Determine the (x, y) coordinate at the center of the cell enclosing the given text.  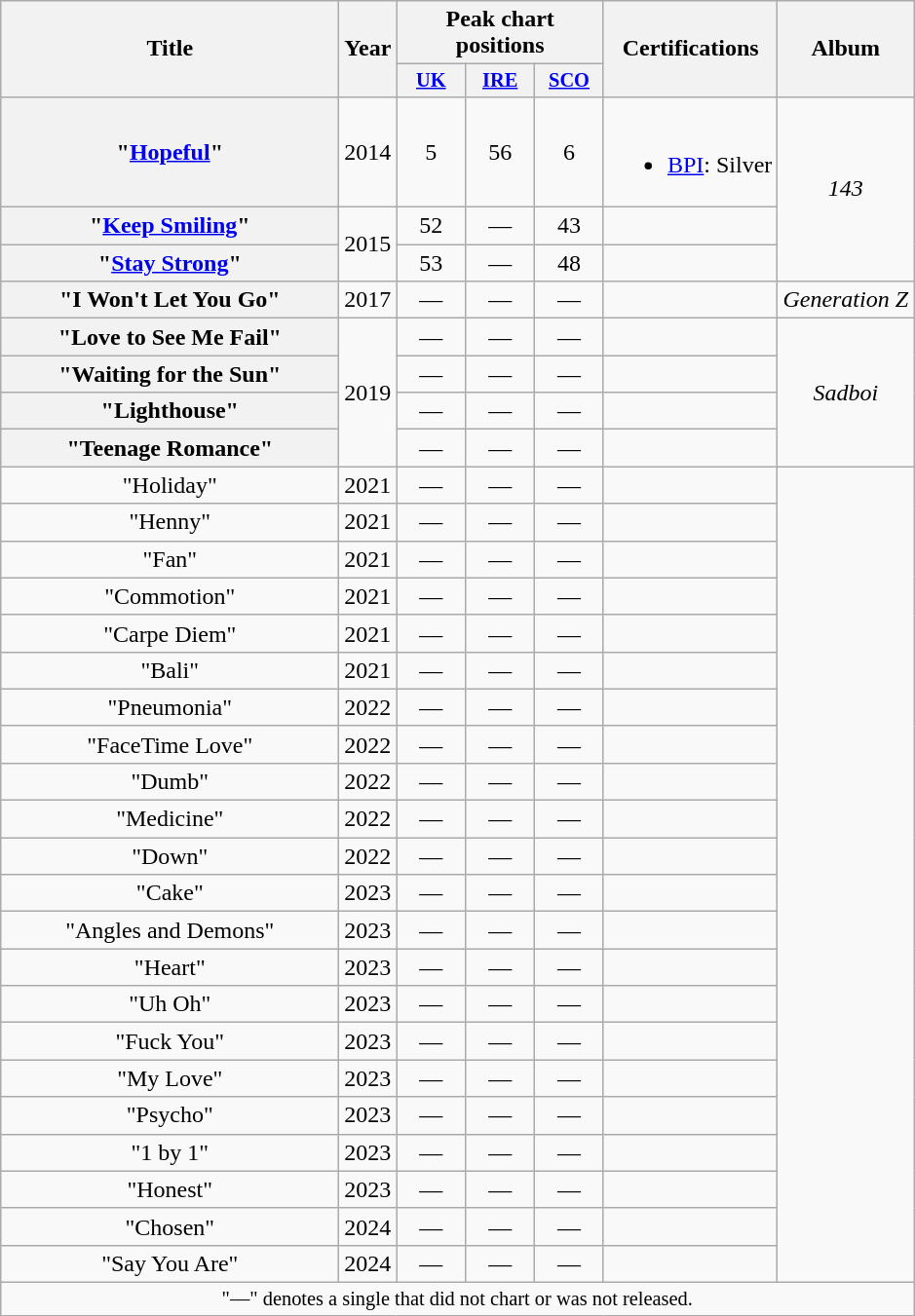
56 (501, 152)
"Carpe Diem" (170, 633)
BPI: Silver (690, 152)
"1 by 1" (170, 1152)
"Honest" (170, 1189)
2014 (368, 152)
Sadboi (846, 393)
SCO (569, 81)
"My Love" (170, 1078)
IRE (501, 81)
"Henny" (170, 522)
"Psycho" (170, 1115)
"Love to See Me Fail" (170, 337)
"Lighthouse" (170, 411)
"FaceTime Love" (170, 744)
Generation Z (846, 300)
"I Won't Let You Go" (170, 300)
"Teenage Romance" (170, 448)
52 (431, 226)
53 (431, 263)
"Hopeful" (170, 152)
Title (170, 49)
"Heart" (170, 967)
"Pneumonia" (170, 707)
"Holiday" (170, 485)
"Bali" (170, 670)
143 (846, 189)
"Say You Are" (170, 1263)
"Dumb" (170, 781)
"Down" (170, 856)
Peak chart positions (501, 33)
"Commotion" (170, 596)
2017 (368, 300)
Year (368, 49)
"Angles and Demons" (170, 930)
6 (569, 152)
"Stay Strong" (170, 263)
"Keep Smiling" (170, 226)
5 (431, 152)
"Fan" (170, 559)
43 (569, 226)
"Medicine" (170, 819)
48 (569, 263)
Album (846, 49)
"Waiting for the Sun" (170, 374)
2019 (368, 393)
UK (431, 81)
"Uh Oh" (170, 1004)
"Cake" (170, 893)
Certifications (690, 49)
"Fuck You" (170, 1041)
2015 (368, 244)
"Chosen" (170, 1226)
"—" denotes a single that did not chart or was not released. (458, 1298)
